Capture the cell that displays the provided text and extract its [X, Y] central coordinate. 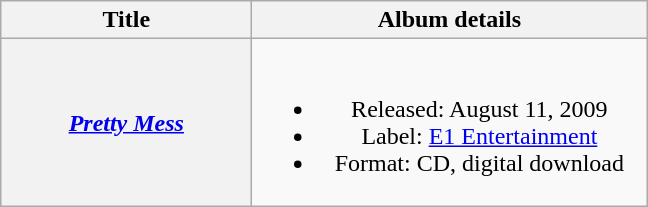
Pretty Mess [126, 122]
Released: August 11, 2009Label: E1 EntertainmentFormat: CD, digital download [450, 122]
Album details [450, 20]
Title [126, 20]
